From the cell containing the given text, extract its center point as [X, Y] coordinate. 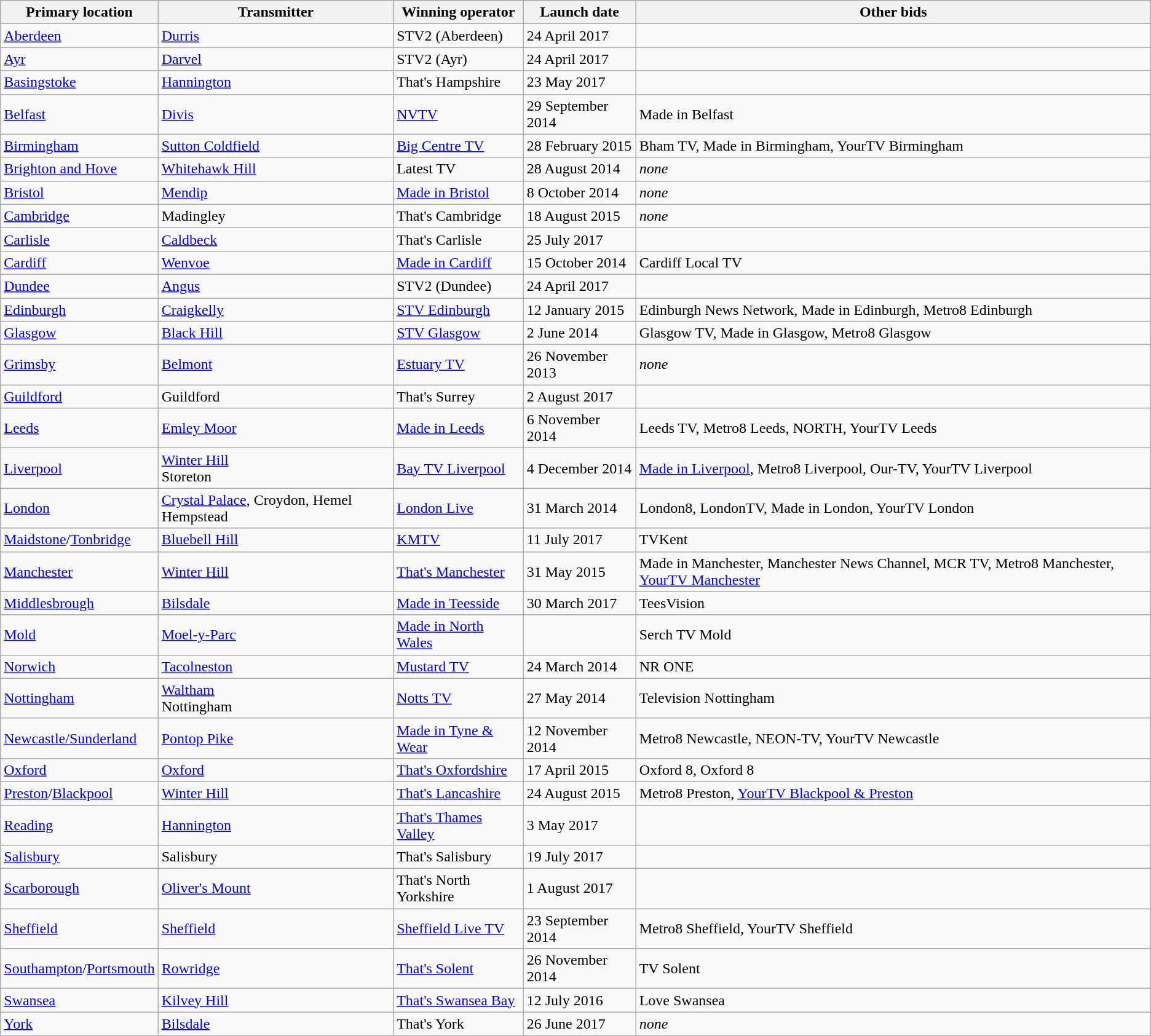
That's Thames Valley [459, 825]
Made in Cardiff [459, 263]
Liverpool [79, 469]
Big Centre TV [459, 146]
TeesVision [893, 603]
STV2 (Dundee) [459, 286]
Newcastle/Sunderland [79, 738]
Winning operator [459, 12]
STV Edinburgh [459, 309]
That's Oxfordshire [459, 770]
STV2 (Ayr) [459, 59]
Whitehawk Hill [275, 169]
25 July 2017 [579, 239]
That's North Yorkshire [459, 889]
2 August 2017 [579, 397]
Mold [79, 635]
That's Salisbury [459, 857]
Crystal Palace, Croydon, Hemel Hempstead [275, 508]
Glasgow TV, Made in Glasgow, Metro8 Glasgow [893, 333]
That's Manchester [459, 572]
Brighton and Hove [79, 169]
Madingley [275, 216]
Rowridge [275, 969]
NR ONE [893, 666]
19 July 2017 [579, 857]
12 July 2016 [579, 1000]
Metro8 Newcastle, NEON-TV, YourTV Newcastle [893, 738]
Television Nottingham [893, 698]
STV Glasgow [459, 333]
4 December 2014 [579, 469]
That's Cambridge [459, 216]
17 April 2015 [579, 770]
Angus [275, 286]
26 November 2014 [579, 969]
That's Carlisle [459, 239]
Craigkelly [275, 309]
Made in Tyne & Wear [459, 738]
Reading [79, 825]
Made in Teesside [459, 603]
28 February 2015 [579, 146]
Metro8 Preston, YourTV Blackpool & Preston [893, 793]
Made in Leeds [459, 428]
24 March 2014 [579, 666]
London8, LondonTV, Made in London, YourTV London [893, 508]
23 September 2014 [579, 928]
18 August 2015 [579, 216]
Made in Bristol [459, 192]
24 August 2015 [579, 793]
KMTV [459, 540]
29 September 2014 [579, 114]
Love Swansea [893, 1000]
Sheffield Live TV [459, 928]
Black Hill [275, 333]
Sutton Coldfield [275, 146]
York [79, 1024]
Leeds [79, 428]
That's Swansea Bay [459, 1000]
Made in Liverpool, Metro8 Liverpool, Our-TV, YourTV Liverpool [893, 469]
31 March 2014 [579, 508]
Winter HillStoreton [275, 469]
Aberdeen [79, 36]
Wenvoe [275, 263]
Latest TV [459, 169]
TVKent [893, 540]
Cardiff Local TV [893, 263]
Maidstone/Tonbridge [79, 540]
Belmont [275, 365]
Made in Belfast [893, 114]
Nottingham [79, 698]
That's Surrey [459, 397]
Bristol [79, 192]
Serch TV Mold [893, 635]
That's Hampshire [459, 82]
30 March 2017 [579, 603]
Tacolneston [275, 666]
That's Lancashire [459, 793]
Kilvey Hill [275, 1000]
Ayr [79, 59]
Durris [275, 36]
London [79, 508]
Other bids [893, 12]
Basingstoke [79, 82]
Bham TV, Made in Birmingham, YourTV Birmingham [893, 146]
2 June 2014 [579, 333]
Moel-y-Parc [275, 635]
Estuary TV [459, 365]
11 July 2017 [579, 540]
Southampton/Portsmouth [79, 969]
That's Solent [459, 969]
London Live [459, 508]
Swansea [79, 1000]
Belfast [79, 114]
Darvel [275, 59]
Middlesbrough [79, 603]
Mendip [275, 192]
15 October 2014 [579, 263]
Divis [275, 114]
Mustard TV [459, 666]
Carlisle [79, 239]
That's York [459, 1024]
Cambridge [79, 216]
TV Solent [893, 969]
27 May 2014 [579, 698]
26 November 2013 [579, 365]
Manchester [79, 572]
Grimsby [79, 365]
6 November 2014 [579, 428]
WalthamNottingham [275, 698]
12 November 2014 [579, 738]
Edinburgh News Network, Made in Edinburgh, Metro8 Edinburgh [893, 309]
Transmitter [275, 12]
26 June 2017 [579, 1024]
Notts TV [459, 698]
Edinburgh [79, 309]
Bay TV Liverpool [459, 469]
8 October 2014 [579, 192]
Preston/Blackpool [79, 793]
Leeds TV, Metro8 Leeds, NORTH, YourTV Leeds [893, 428]
Oliver's Mount [275, 889]
Glasgow [79, 333]
28 August 2014 [579, 169]
Caldbeck [275, 239]
Scarborough [79, 889]
Launch date [579, 12]
Made in North Wales [459, 635]
Primary location [79, 12]
23 May 2017 [579, 82]
STV2 (Aberdeen) [459, 36]
Birmingham [79, 146]
NVTV [459, 114]
Metro8 Sheffield, YourTV Sheffield [893, 928]
Pontop Pike [275, 738]
Dundee [79, 286]
Made in Manchester, Manchester News Channel, MCR TV, Metro8 Manchester, YourTV Manchester [893, 572]
1 August 2017 [579, 889]
Emley Moor [275, 428]
Cardiff [79, 263]
Oxford 8, Oxford 8 [893, 770]
Norwich [79, 666]
Bluebell Hill [275, 540]
31 May 2015 [579, 572]
12 January 2015 [579, 309]
3 May 2017 [579, 825]
